For the text-containing cell, return its midpoint in [X, Y] coordinate format. 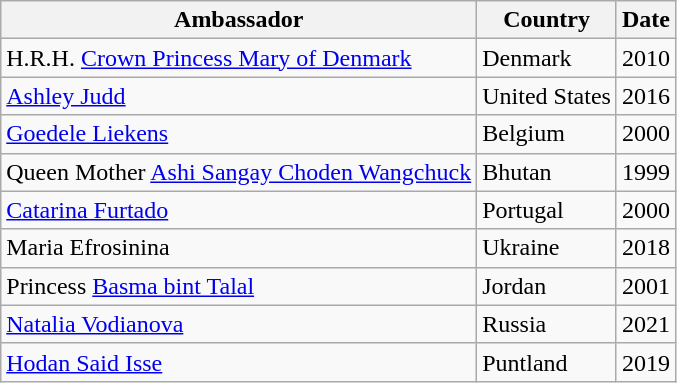
Portugal [547, 210]
Belgium [547, 134]
Hodan Said Isse [239, 362]
2016 [646, 96]
Princess Basma bint Talal [239, 286]
Bhutan [547, 172]
Ambassador [239, 20]
2019 [646, 362]
2010 [646, 58]
Goedele Liekens [239, 134]
Catarina Furtado [239, 210]
Denmark [547, 58]
Maria Efrosinina [239, 248]
2018 [646, 248]
Country [547, 20]
Russia [547, 324]
1999 [646, 172]
2021 [646, 324]
H.R.H. Crown Princess Mary of Denmark [239, 58]
Puntland [547, 362]
Ukraine [547, 248]
Jordan [547, 286]
Date [646, 20]
Natalia Vodianova [239, 324]
Ashley Judd [239, 96]
Queen Mother Ashi Sangay Choden Wangchuck [239, 172]
2001 [646, 286]
United States [547, 96]
